Locate the cell with the specified text and output its [x, y] center coordinate. 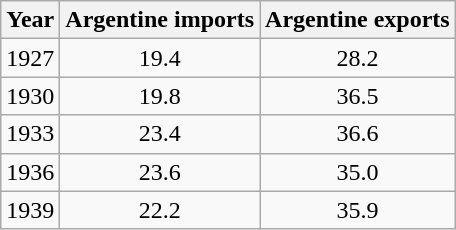
36.6 [358, 134]
35.0 [358, 172]
19.4 [160, 58]
Argentine imports [160, 20]
1930 [30, 96]
1933 [30, 134]
28.2 [358, 58]
35.9 [358, 210]
1927 [30, 58]
Year [30, 20]
22.2 [160, 210]
19.8 [160, 96]
23.4 [160, 134]
36.5 [358, 96]
1936 [30, 172]
23.6 [160, 172]
1939 [30, 210]
Argentine exports [358, 20]
